Return the (X, Y) coordinate for the center point of the cell that contains the specified text.  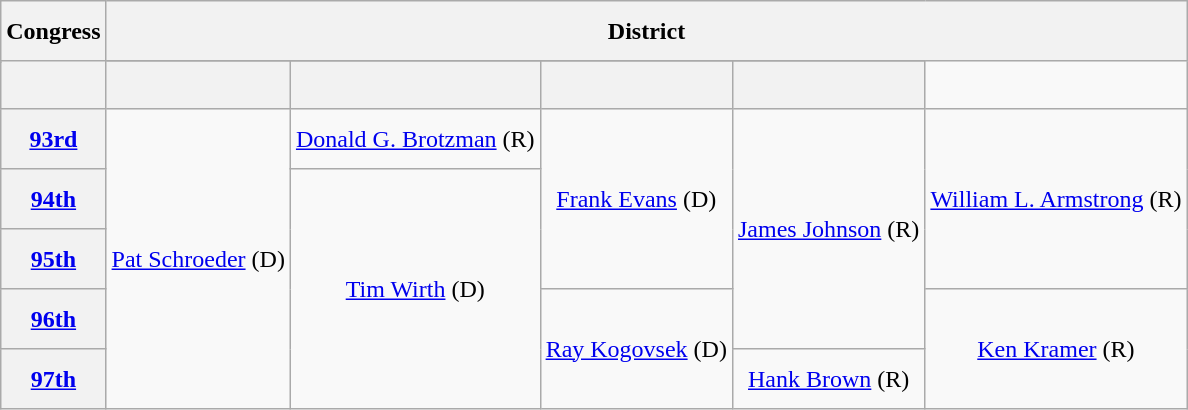
William L. Armstrong (R) (1056, 199)
Donald G. Brotzman (R) (415, 139)
Ray Kogovsek (D) (636, 349)
Ken Kramer (R) (1056, 349)
97th (54, 379)
Tim Wirth (D) (415, 289)
Congress (54, 31)
94th (54, 199)
Pat Schroeder (D) (198, 259)
93rd (54, 139)
95th (54, 259)
Frank Evans (D) (636, 199)
96th (54, 319)
James Johnson (R) (828, 229)
Hank Brown (R) (828, 379)
District (646, 31)
